Determine the (X, Y) coordinate at the center of the cell enclosing the given text.  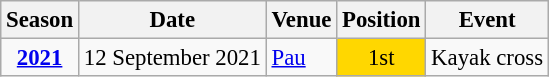
Date (172, 20)
1st (382, 58)
Kayak cross (488, 58)
Position (382, 20)
12 September 2021 (172, 58)
Venue (302, 20)
Season (40, 20)
Event (488, 20)
2021 (40, 58)
Pau (302, 58)
